Capture the cell that displays the provided text and extract its [x, y] central coordinate. 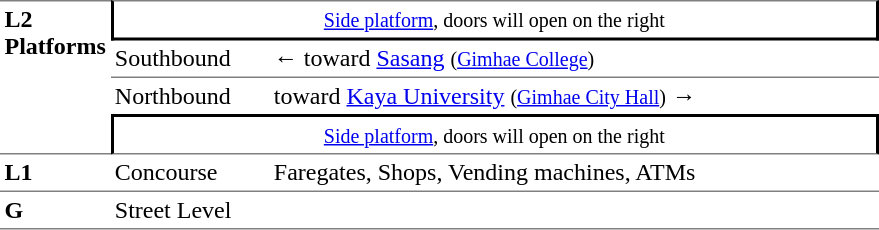
G [55, 211]
Faregates, Shops, Vending machines, ATMs [574, 173]
Street Level [190, 211]
L2Platforms [55, 77]
Concourse [190, 173]
Southbound [190, 59]
← toward Sasang (Gimhae College) [574, 59]
Northbound [190, 96]
L1 [55, 173]
toward Kaya University (Gimhae City Hall) → [574, 96]
